Determine the (X, Y) coordinate at the center of the cell enclosing the given text.  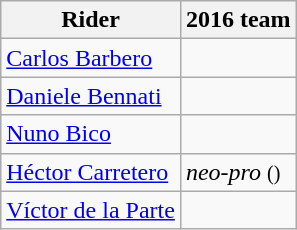
Víctor de la Parte (91, 210)
Nuno Bico (91, 134)
Carlos Barbero (91, 58)
Héctor Carretero (91, 172)
Rider (91, 20)
2016 team (238, 20)
neo-pro () (238, 172)
Daniele Bennati (91, 96)
